Capture the cell that displays the provided text and extract its [x, y] central coordinate. 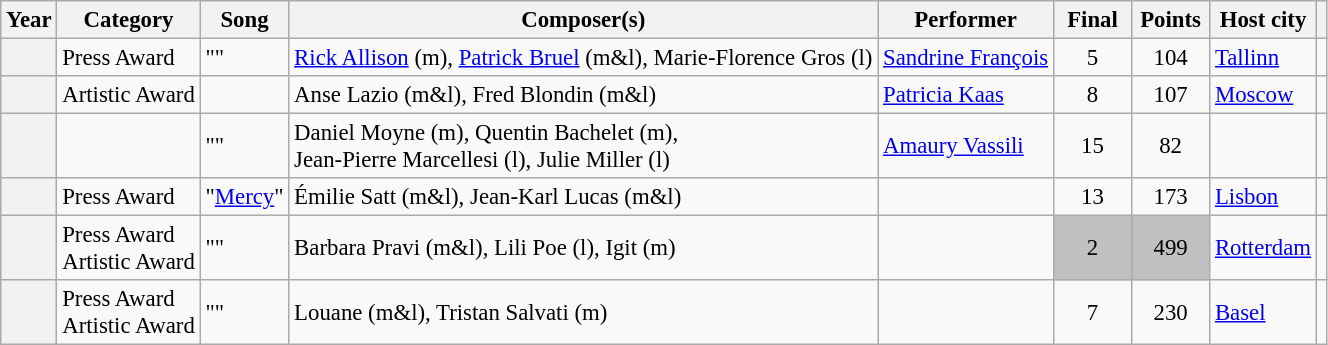
Patricia Kaas [966, 95]
82 [1171, 146]
Amaury Vassili [966, 146]
Rick Allison (m), Patrick Bruel (m&l), Marie-Florence Gros (l) [584, 58]
Tallinn [1264, 58]
Composer(s) [584, 20]
Basel [1264, 312]
Performer [966, 20]
Year [29, 20]
Final [1092, 20]
Anse Lazio (m&l), Fred Blondin (m&l) [584, 95]
Émilie Satt (m&l), Jean-Karl Lucas (m&l) [584, 197]
230 [1171, 312]
13 [1092, 197]
7 [1092, 312]
"Mercy" [244, 197]
2 [1092, 248]
Points [1171, 20]
173 [1171, 197]
Louane (m&l), Tristan Salvati (m) [584, 312]
Category [128, 20]
Song [244, 20]
499 [1171, 248]
Barbara Pravi (m&l), Lili Poe (l), Igit (m) [584, 248]
Sandrine François [966, 58]
107 [1171, 95]
104 [1171, 58]
Daniel Moyne (m), Quentin Bachelet (m),Jean-Pierre Marcellesi (l), Julie Miller (l) [584, 146]
Host city [1264, 20]
8 [1092, 95]
Artistic Award [128, 95]
Moscow [1264, 95]
5 [1092, 58]
Lisbon [1264, 197]
15 [1092, 146]
Rotterdam [1264, 248]
